From the cell containing the given text, extract its center point as [x, y] coordinate. 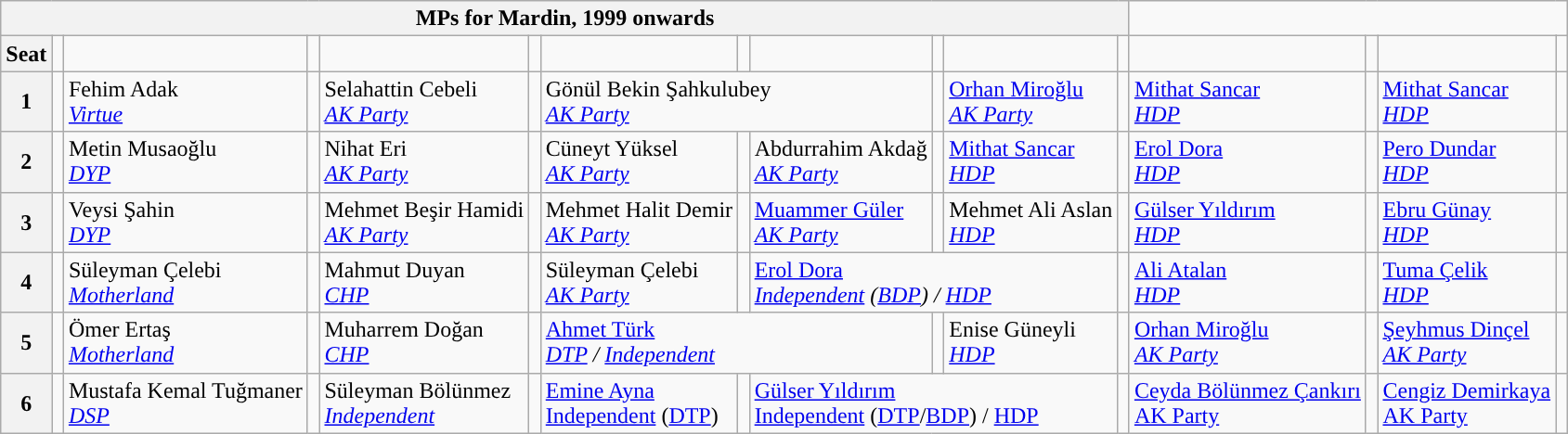
Muharrem DoğanCHP [424, 343]
Seat [26, 54]
Gönül Bekin ŞahkulubeyAK Party [736, 102]
Süleyman ÇelebiAK Party [639, 282]
MPs for Mardin, 1999 onwards [565, 19]
3 [26, 223]
Ebru GünayHDP [1467, 223]
5 [26, 343]
Erol DoraHDP [1248, 161]
Gülser YıldırımIndependent (DTP/BDP) / HDP [934, 402]
Ahmet Türk DTP / Independent [736, 343]
Mahmut DuyanCHP [424, 282]
Veysi ŞahinDYP [186, 223]
Tuma ÇelikHDP [1467, 282]
2 [26, 161]
4 [26, 282]
Pero DundarHDP [1467, 161]
Mustafa Kemal TuğmanerDSP [186, 402]
Şeyhmus DinçelAK Party [1467, 343]
Mehmet Halit DemirAK Party [639, 223]
Cengiz DemirkayaAK Party [1467, 402]
Fehim AdakVirtue [186, 102]
Gülser YıldırımHDP [1248, 223]
Ömer ErtaşMotherland [186, 343]
1 [26, 102]
Cüneyt YükselAK Party [639, 161]
6 [26, 402]
Ali AtalanHDP [1248, 282]
Emine AynaIndependent (DTP) [639, 402]
Süleyman ÇelebiMotherland [186, 282]
Mehmet Beşir HamidiAK Party [424, 223]
Ceyda Bölünmez ÇankırıAK Party [1248, 402]
Muammer GülerAK Party [841, 223]
Mehmet Ali AslanHDP [1030, 223]
Enise GüneyliHDP [1030, 343]
Abdurrahim AkdağAK Party [841, 161]
Nihat EriAK Party [424, 161]
Süleyman BölünmezIndependent [424, 402]
Selahattin CebeliAK Party [424, 102]
Erol DoraIndependent (BDP) / HDP [934, 282]
Metin MusaoğluDYP [186, 161]
